Output the [X, Y] coordinate of the center of the cell containing the given text.  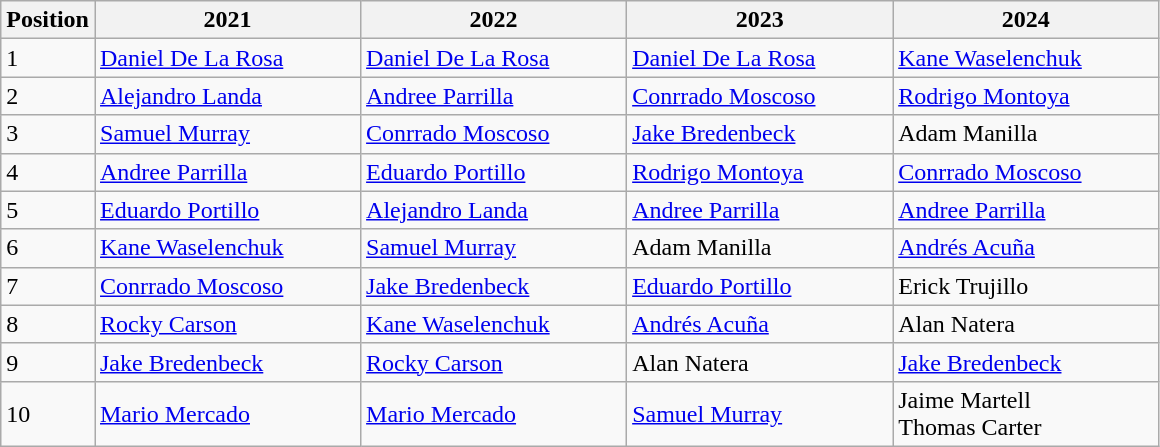
6 [48, 248]
1 [48, 58]
2 [48, 96]
Erick Trujillo [1026, 286]
2024 [1026, 20]
9 [48, 362]
Jaime Martell Thomas Carter [1026, 414]
3 [48, 134]
8 [48, 324]
Position [48, 20]
4 [48, 172]
7 [48, 286]
2021 [227, 20]
2022 [494, 20]
5 [48, 210]
2023 [760, 20]
10 [48, 414]
